Return the [x, y] coordinate for the center point of the cell that contains the specified text.  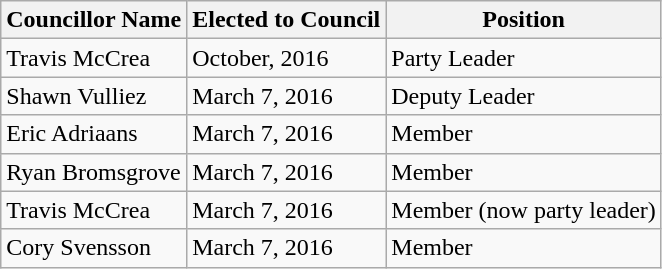
Councillor Name [94, 20]
Deputy Leader [524, 96]
Shawn Vulliez [94, 96]
Cory Svensson [94, 248]
October, 2016 [286, 58]
Eric Adriaans [94, 134]
Ryan Bromsgrove [94, 172]
Member (now party leader) [524, 210]
Position [524, 20]
Party Leader [524, 58]
Elected to Council [286, 20]
